Search for the cell housing the specified text and yield its [X, Y] center coordinate. 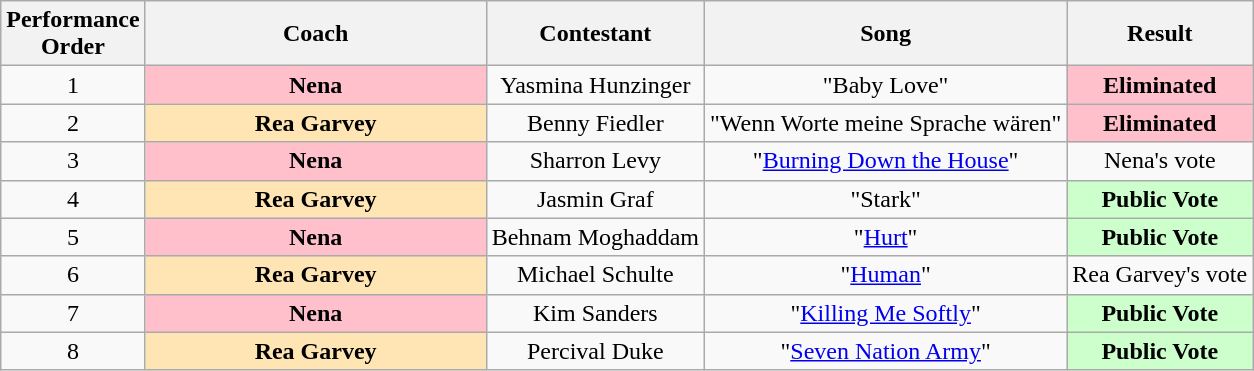
Yasmina Hunzinger [595, 85]
7 [73, 313]
"Seven Nation Army" [886, 351]
2 [73, 123]
"Wenn Worte meine Sprache wären" [886, 123]
8 [73, 351]
Jasmin Graf [595, 199]
Percival Duke [595, 351]
Sharron Levy [595, 161]
Coach [316, 34]
Benny Fiedler [595, 123]
3 [73, 161]
"Stark" [886, 199]
Nena's vote [1160, 161]
4 [73, 199]
"Killing Me Softly" [886, 313]
Performance Order [73, 34]
6 [73, 275]
Song [886, 34]
"Hurt" [886, 237]
Michael Schulte [595, 275]
Result [1160, 34]
Kim Sanders [595, 313]
"Baby Love" [886, 85]
1 [73, 85]
Contestant [595, 34]
Rea Garvey's vote [1160, 275]
"Burning Down the House" [886, 161]
Behnam Moghaddam [595, 237]
5 [73, 237]
"Human" [886, 275]
